Extract the [x, y] coordinate from the center of the cell holding the provided text.  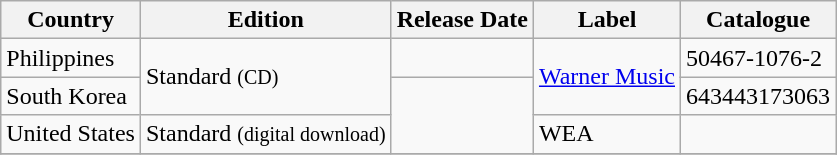
Philippines [71, 58]
Standard (digital download) [266, 134]
Edition [266, 20]
United States [71, 134]
Catalogue [758, 20]
Release Date [462, 20]
50467-1076-2 [758, 58]
Label [606, 20]
South Korea [71, 96]
643443173063 [758, 96]
Standard (CD) [266, 77]
WEA [606, 134]
Country [71, 20]
Warner Music [606, 77]
